Locate the cell with the specified text and output its [X, Y] center coordinate. 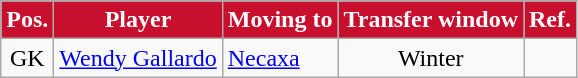
Wendy Gallardo [138, 58]
Transfer window [431, 20]
Winter [431, 58]
Player [138, 20]
Ref. [550, 20]
Pos. [28, 20]
GK [28, 58]
Moving to [280, 20]
Necaxa [280, 58]
